Return [x, y] of the center of cell containing provided text 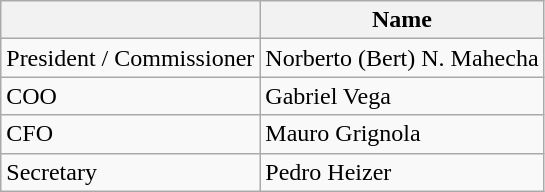
Norberto (Bert) N. Mahecha [402, 58]
Gabriel Vega [402, 96]
Secretary [130, 172]
Mauro Grignola [402, 134]
COO [130, 96]
Name [402, 20]
Pedro Heizer [402, 172]
President / Commissioner [130, 58]
CFO [130, 134]
